Pinpoint the cell where the given text exists, returning its [X, Y] midpoint coordinate. 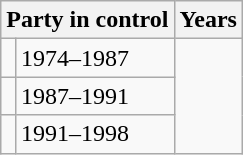
Years [208, 20]
1991–1998 [94, 134]
1974–1987 [94, 58]
Party in control [88, 20]
1987–1991 [94, 96]
